Pinpoint the cell where the given text exists, returning its [x, y] midpoint coordinate. 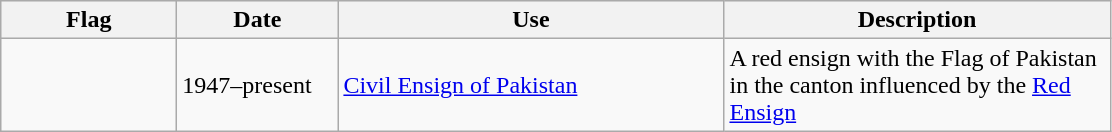
Civil Ensign of Pakistan [531, 85]
Description [917, 20]
1947–present [258, 85]
Flag [89, 20]
A red ensign with the Flag of Pakistan in the canton influenced by the Red Ensign [917, 85]
Date [258, 20]
Use [531, 20]
